Find where the given text appears and provide that cell's center as [X, Y] coordinate. 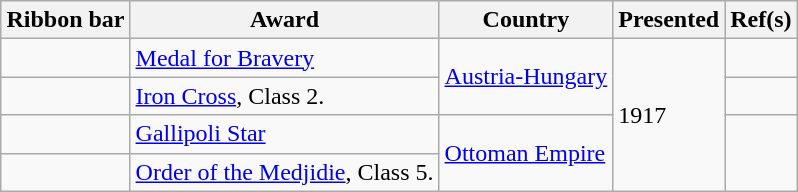
Presented [669, 20]
Order of the Medjidie, Class 5. [284, 172]
Medal for Bravery [284, 58]
Ref(s) [761, 20]
Austria-Hungary [526, 77]
Gallipoli Star [284, 134]
1917 [669, 115]
Award [284, 20]
Ribbon bar [66, 20]
Iron Cross, Class 2. [284, 96]
Ottoman Empire [526, 153]
Country [526, 20]
